Provide the [X, Y] coordinate of the cell's center where the given text is located.  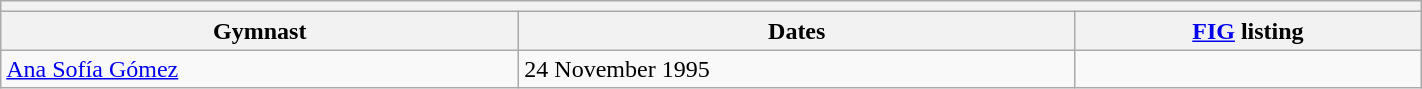
FIG listing [1248, 31]
24 November 1995 [797, 69]
Dates [797, 31]
Ana Sofía Gómez [260, 69]
Gymnast [260, 31]
